For the text-containing cell, return its midpoint in (x, y) coordinate format. 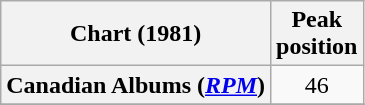
Canadian Albums (RPM) (136, 85)
46 (317, 85)
Chart (1981) (136, 34)
Peakposition (317, 34)
